Locate the cell with the specified text and output its (X, Y) center coordinate. 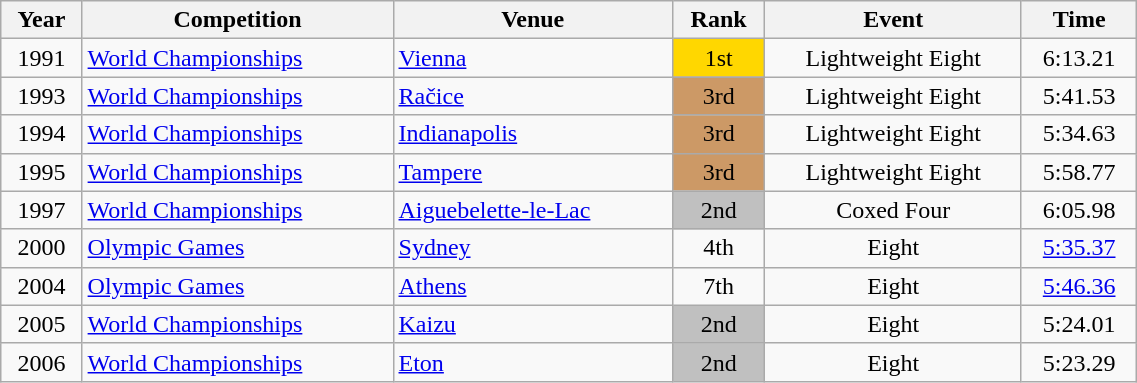
Year (42, 20)
Coxed Four (894, 210)
Venue (532, 20)
2006 (42, 362)
Tampere (532, 172)
5:23.29 (1078, 362)
Time (1078, 20)
5:24.01 (1078, 324)
Event (894, 20)
5:58.77 (1078, 172)
Aiguebelette-le-Lac (532, 210)
6:13.21 (1078, 58)
5:34.63 (1078, 134)
Indianapolis (532, 134)
Eton (532, 362)
Vienna (532, 58)
4th (718, 248)
Sydney (532, 248)
1991 (42, 58)
5:41.53 (1078, 96)
Competition (238, 20)
1993 (42, 96)
5:46.36 (1078, 286)
6:05.98 (1078, 210)
1995 (42, 172)
2000 (42, 248)
Račice (532, 96)
2005 (42, 324)
Athens (532, 286)
Rank (718, 20)
1994 (42, 134)
2004 (42, 286)
Kaizu (532, 324)
1st (718, 58)
1997 (42, 210)
7th (718, 286)
5:35.37 (1078, 248)
